Scan for the cell matching the given text and deliver its (x, y) coordinate at center. 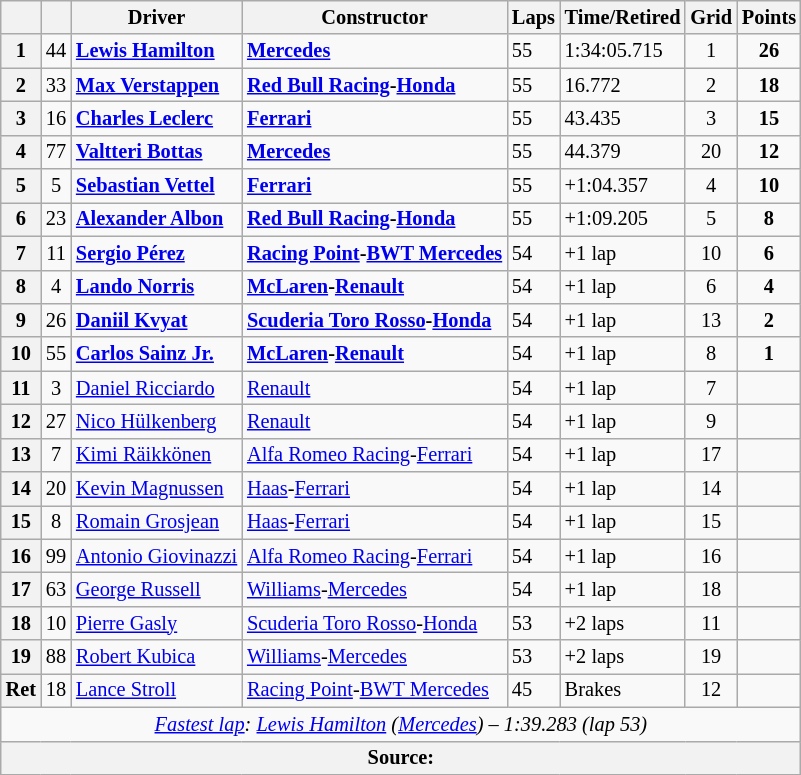
Constructor (374, 17)
44.379 (623, 152)
Antonio Giovinazzi (156, 556)
Daniel Ricciardo (156, 388)
Valtteri Bottas (156, 152)
23 (56, 219)
45 (534, 690)
Lance Stroll (156, 690)
Max Verstappen (156, 85)
1:34:05.715 (623, 51)
George Russell (156, 589)
Sergio Pérez (156, 253)
Alexander Albon (156, 219)
44 (56, 51)
Brakes (623, 690)
Daniil Kvyat (156, 320)
Laps (534, 17)
63 (56, 589)
+1:04.357 (623, 186)
Points (769, 17)
27 (56, 421)
Charles Leclerc (156, 118)
33 (56, 85)
Romain Grosjean (156, 522)
+1:09.205 (623, 219)
Driver (156, 17)
Fastest lap: Lewis Hamilton (Mercedes) – 1:39.283 (lap 53) (401, 724)
Nico Hülkenberg (156, 421)
Lewis Hamilton (156, 51)
Time/Retired (623, 17)
16.772 (623, 85)
Robert Kubica (156, 657)
Pierre Gasly (156, 623)
Carlos Sainz Jr. (156, 354)
99 (56, 556)
Sebastian Vettel (156, 186)
Grid (711, 17)
Source: (401, 758)
77 (56, 152)
Ret (21, 690)
Kimi Räikkönen (156, 455)
Kevin Magnussen (156, 489)
88 (56, 657)
43.435 (623, 118)
Lando Norris (156, 287)
